Output the (x, y) coordinate of the center of the cell containing the given text.  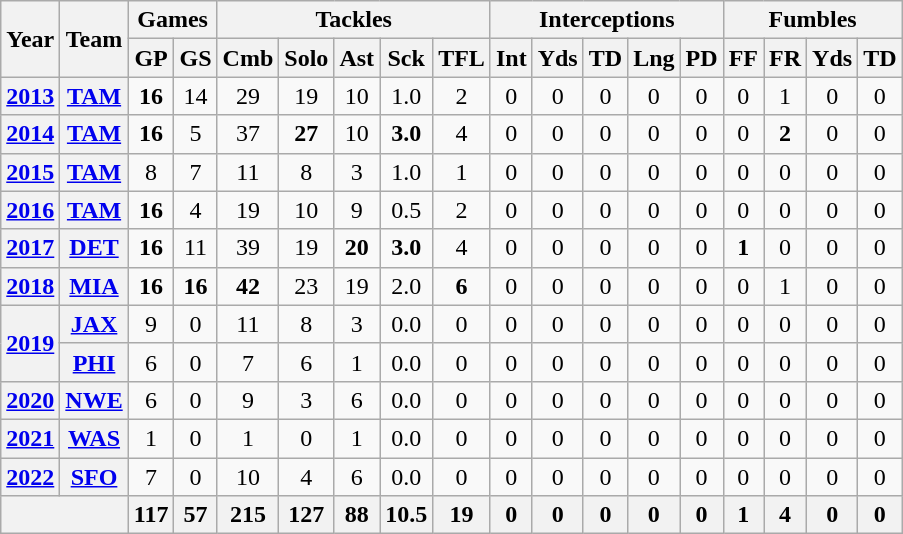
PHI (94, 362)
2013 (30, 96)
Cmb (248, 58)
42 (248, 286)
FR (786, 58)
2019 (30, 343)
2016 (30, 210)
39 (248, 248)
Year (30, 39)
88 (357, 515)
5 (196, 134)
2014 (30, 134)
NWE (94, 400)
Team (94, 39)
JAX (94, 324)
20 (357, 248)
23 (306, 286)
2022 (30, 477)
2021 (30, 438)
2020 (30, 400)
117 (151, 515)
37 (248, 134)
57 (196, 515)
27 (306, 134)
TFL (462, 58)
127 (306, 515)
Ast (357, 58)
MIA (94, 286)
0.5 (406, 210)
Int (511, 58)
DET (94, 248)
Fumbles (812, 20)
2018 (30, 286)
PD (702, 58)
GP (151, 58)
Interceptions (606, 20)
Games (172, 20)
WAS (94, 438)
Solo (306, 58)
FF (743, 58)
2.0 (406, 286)
14 (196, 96)
Sck (406, 58)
215 (248, 515)
10.5 (406, 515)
GS (196, 58)
Lng (654, 58)
SFO (94, 477)
2015 (30, 172)
29 (248, 96)
Tackles (354, 20)
2017 (30, 248)
